Locate the cell with the specified text and output its [X, Y] center coordinate. 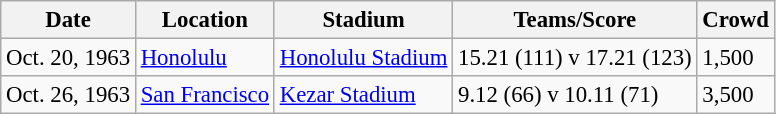
Oct. 20, 1963 [68, 58]
Honolulu Stadium [363, 58]
Stadium [363, 20]
Crowd [736, 20]
Honolulu [204, 58]
1,500 [736, 58]
Oct. 26, 1963 [68, 95]
Date [68, 20]
9.12 (66) v 10.11 (71) [575, 95]
15.21 (111) v 17.21 (123) [575, 58]
Teams/Score [575, 20]
Location [204, 20]
San Francisco [204, 95]
Kezar Stadium [363, 95]
3,500 [736, 95]
